Capture the cell that displays the provided text and extract its (X, Y) central coordinate. 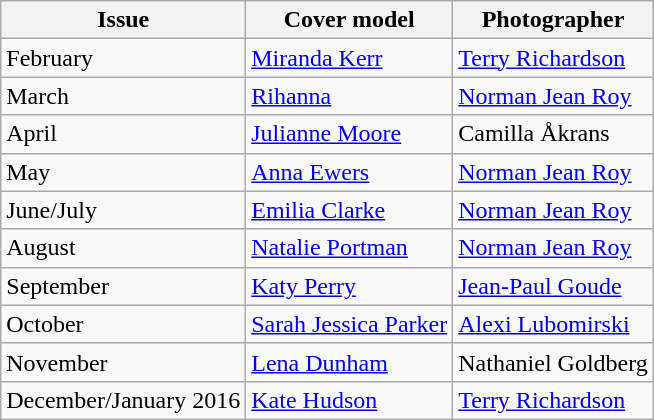
Sarah Jessica Parker (350, 324)
Alexi Lubomirski (554, 324)
Natalie Portman (350, 248)
Cover model (350, 20)
April (124, 134)
Julianne Moore (350, 134)
September (124, 286)
Issue (124, 20)
December/January 2016 (124, 400)
Katy Perry (350, 286)
August (124, 248)
June/July (124, 210)
February (124, 58)
Jean-Paul Goude (554, 286)
November (124, 362)
Emilia Clarke (350, 210)
Photographer (554, 20)
Nathaniel Goldberg (554, 362)
Camilla Åkrans (554, 134)
Kate Hudson (350, 400)
Anna Ewers (350, 172)
Lena Dunham (350, 362)
October (124, 324)
Rihanna (350, 96)
Miranda Kerr (350, 58)
May (124, 172)
March (124, 96)
